Capture the cell that displays the provided text and extract its (x, y) central coordinate. 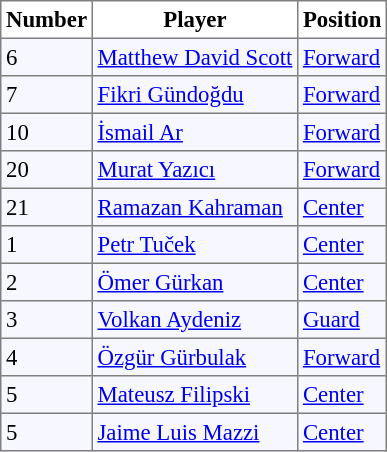
Fikri Gündoğdu (194, 95)
Jaime Luis Mazzi (194, 432)
Player (194, 20)
Matthew David Scott (194, 57)
21 (47, 207)
Ömer Gürkan (194, 282)
10 (47, 132)
Volkan Aydeniz (194, 320)
4 (47, 357)
Özgür Gürbulak (194, 357)
Position (342, 20)
7 (47, 95)
2 (47, 282)
20 (47, 170)
İsmail Ar (194, 132)
3 (47, 320)
Guard (342, 320)
Murat Yazıcı (194, 170)
Ramazan Kahraman (194, 207)
Number (47, 20)
1 (47, 245)
Petr Tuček (194, 245)
Mateusz Filipski (194, 395)
6 (47, 57)
